Scan for the cell matching the given text and deliver its [X, Y] coordinate at center. 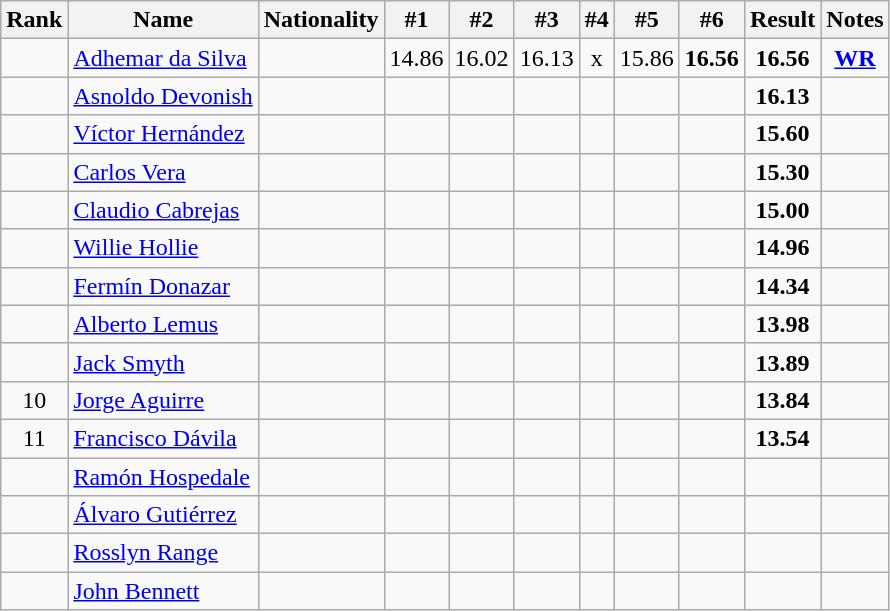
Álvaro Gutiérrez [163, 515]
15.00 [782, 210]
15.30 [782, 172]
x [596, 58]
13.98 [782, 324]
Result [782, 20]
Jack Smyth [163, 362]
#1 [416, 20]
John Bennett [163, 591]
14.96 [782, 248]
Fermín Donazar [163, 286]
Notes [855, 20]
Carlos Vera [163, 172]
#3 [546, 20]
13.89 [782, 362]
Asnoldo Devonish [163, 96]
Jorge Aguirre [163, 400]
15.86 [646, 58]
#6 [712, 20]
13.54 [782, 438]
Ramón Hospedale [163, 477]
Willie Hollie [163, 248]
Nationality [321, 20]
WR [855, 58]
14.34 [782, 286]
14.86 [416, 58]
#2 [482, 20]
11 [34, 438]
10 [34, 400]
Rosslyn Range [163, 553]
Name [163, 20]
Claudio Cabrejas [163, 210]
15.60 [782, 134]
Alberto Lemus [163, 324]
13.84 [782, 400]
Víctor Hernández [163, 134]
#4 [596, 20]
Adhemar da Silva [163, 58]
Rank [34, 20]
#5 [646, 20]
16.02 [482, 58]
Francisco Dávila [163, 438]
